Pinpoint the cell where the given text exists, returning its (x, y) midpoint coordinate. 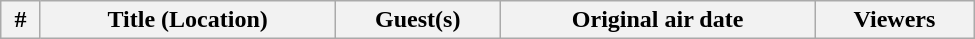
Original air date (658, 20)
Guest(s) (418, 20)
# (21, 20)
Title (Location) (187, 20)
Viewers (895, 20)
